Locate the cell with the specified text and output its (X, Y) center coordinate. 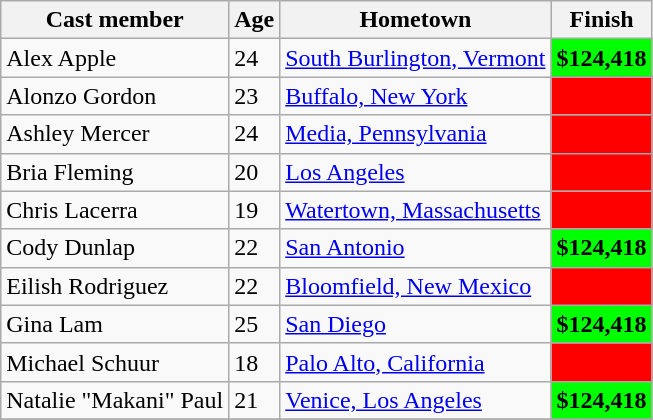
Finish (602, 20)
Gina Lam (115, 324)
Eilish Rodriguez (115, 286)
Venice, Los Angeles (416, 400)
Cast member (115, 20)
21 (254, 400)
San Antonio (416, 248)
Bria Fleming (115, 172)
Chris Lacerra (115, 210)
25 (254, 324)
18 (254, 362)
Michael Schuur (115, 362)
Los Angeles (416, 172)
Ashley Mercer (115, 134)
Alex Apple (115, 58)
23 (254, 96)
Media, Pennsylvania (416, 134)
Bloomfield, New Mexico (416, 286)
Hometown (416, 20)
San Diego (416, 324)
Palo Alto, California (416, 362)
Age (254, 20)
Cody Dunlap (115, 248)
Natalie "Makani" Paul (115, 400)
Watertown, Massachusetts (416, 210)
20 (254, 172)
Alonzo Gordon (115, 96)
South Burlington, Vermont (416, 58)
19 (254, 210)
Buffalo, New York (416, 96)
